Search for the cell housing the specified text and yield its (X, Y) center coordinate. 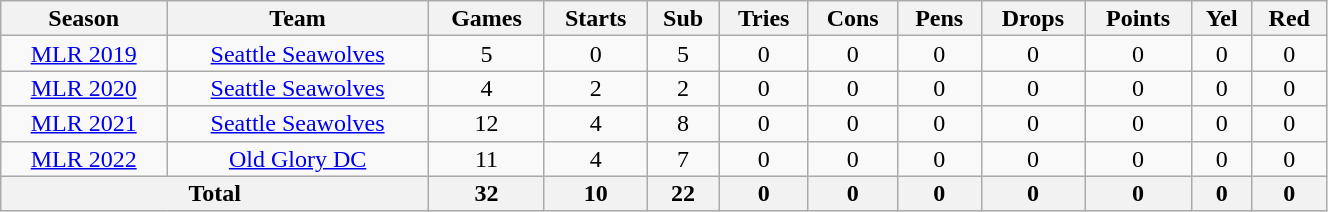
MLR 2019 (84, 54)
7 (683, 158)
10 (596, 194)
MLR 2022 (84, 158)
8 (683, 124)
12 (487, 124)
Sub (683, 18)
Yel (1222, 18)
11 (487, 158)
MLR 2021 (84, 124)
Points (1138, 18)
Team (298, 18)
Drops (1033, 18)
Total (215, 194)
Red (1289, 18)
MLR 2020 (84, 88)
22 (683, 194)
Season (84, 18)
Tries (764, 18)
Pens (939, 18)
Games (487, 18)
Old Glory DC (298, 158)
Starts (596, 18)
Cons (852, 18)
32 (487, 194)
